Identify which cell holds the provided text, then report its (x, y) central coordinate. 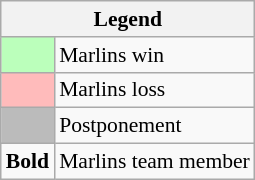
Marlins team member (154, 162)
Marlins win (154, 55)
Marlins loss (154, 90)
Postponement (154, 126)
Legend (128, 19)
Bold (28, 162)
